For the text-containing cell, return its midpoint in (x, y) coordinate format. 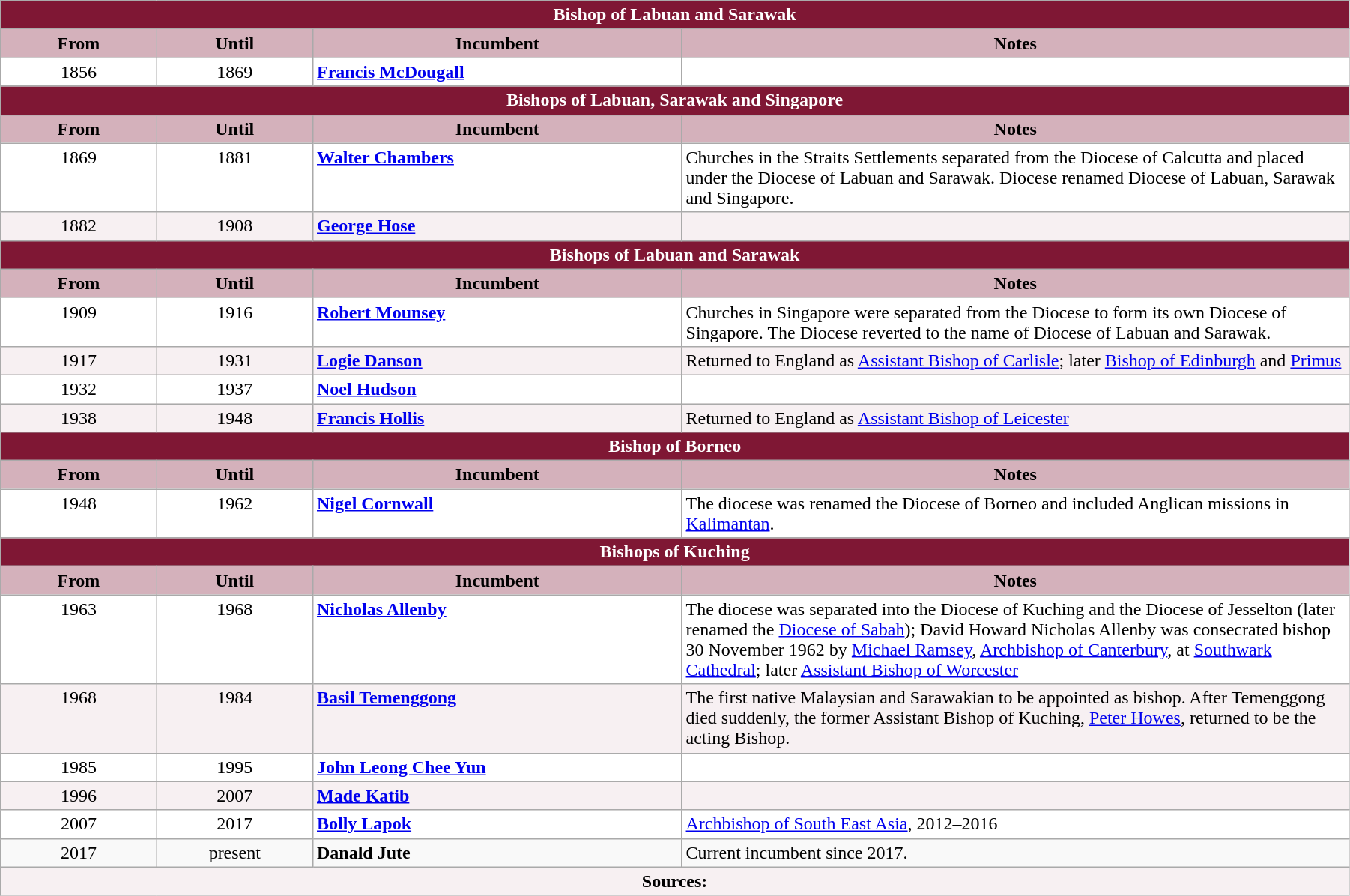
Sources: (675, 881)
present (234, 853)
John Leong Chee Yun (497, 767)
1909 (79, 322)
Made Katib (497, 796)
Bishops of Kuching (675, 552)
Walter Chambers (497, 178)
1856 (79, 72)
Bishop of Labuan and Sarawak (675, 15)
Bishops of Labuan and Sarawak (675, 255)
Robert Mounsey (497, 322)
George Hose (497, 226)
Archbishop of South East Asia, 2012–2016 (1015, 824)
Basil Temenggong (497, 718)
1937 (234, 389)
1984 (234, 718)
Returned to England as Assistant Bishop of Carlisle; later Bishop of Edinburgh and Primus (1015, 360)
1931 (234, 360)
1962 (234, 514)
1882 (79, 226)
1916 (234, 322)
Current incumbent since 2017. (1015, 853)
Francis Hollis (497, 417)
Nigel Cornwall (497, 514)
1932 (79, 389)
1938 (79, 417)
Francis McDougall (497, 72)
1917 (79, 360)
Returned to England as Assistant Bishop of Leicester (1015, 417)
The diocese was renamed the Diocese of Borneo and included Anglican missions in Kalimantan. (1015, 514)
1908 (234, 226)
Nicholas Allenby (497, 640)
1995 (234, 767)
Danald Jute (497, 853)
Bolly Lapok (497, 824)
1985 (79, 767)
Bishops of Labuan, Sarawak and Singapore (675, 100)
Noel Hudson (497, 389)
1996 (79, 796)
1963 (79, 640)
Bishop of Borneo (675, 447)
1881 (234, 178)
Logie Danson (497, 360)
